Extract the [x, y] coordinate from the center of the cell holding the provided text.  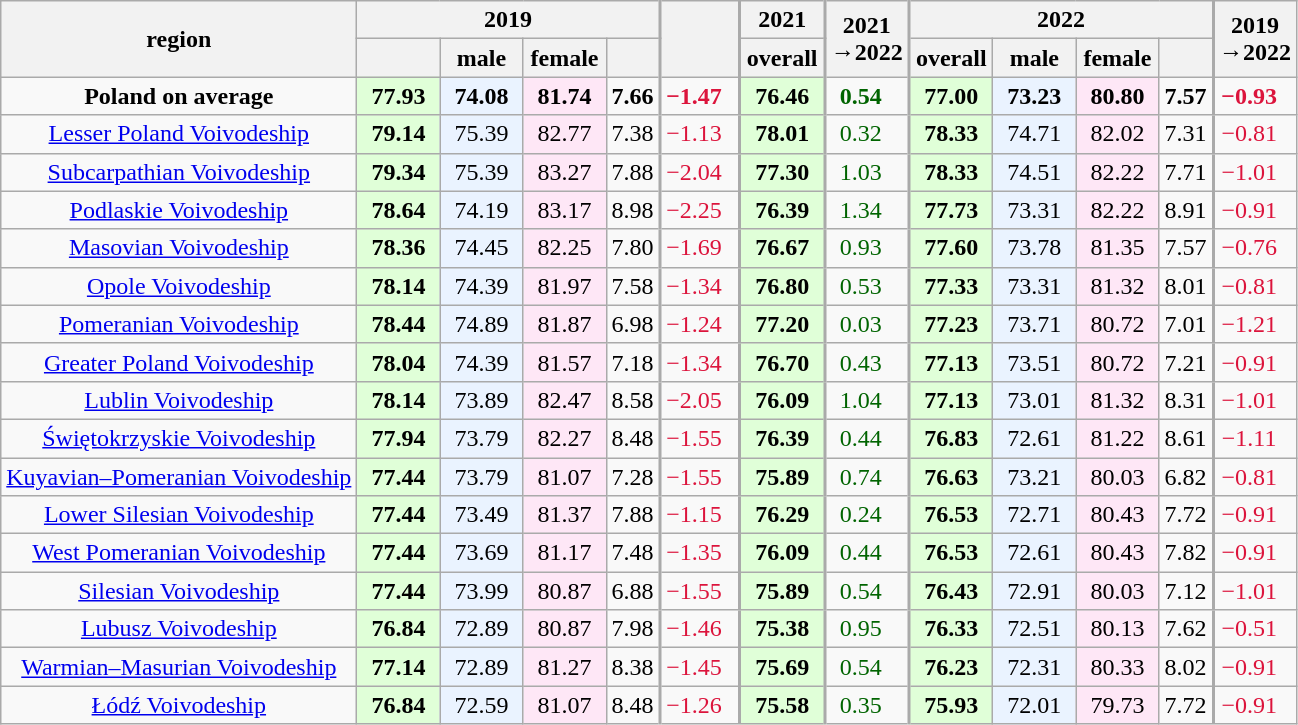
−0.93 [1255, 96]
79.14 [398, 134]
−1.26 [700, 705]
82.47 [564, 400]
Warmian–Masurian Voivodeship [179, 667]
0.43 [866, 362]
0.32 [866, 134]
7.31 [1186, 134]
Poland on average [179, 96]
76.23 [951, 667]
6.98 [633, 324]
76.83 [951, 438]
7.98 [633, 629]
82.27 [564, 438]
77.30 [782, 172]
72.01 [1034, 705]
Lubusz Voivodeship [179, 629]
−1.69 [700, 248]
2022 [1061, 20]
7.01 [1186, 324]
Lublin Voivodeship [179, 400]
7.48 [633, 553]
79.73 [1118, 705]
77.94 [398, 438]
80.33 [1118, 667]
7.38 [633, 134]
1.34 [866, 210]
7.66 [633, 96]
0.74 [866, 477]
76.29 [782, 515]
83.17 [564, 210]
7.80 [633, 248]
Silesian Voivodeship [179, 591]
8.98 [633, 210]
6.88 [633, 591]
73.21 [1034, 477]
77.33 [951, 286]
75.58 [782, 705]
78.36 [398, 248]
75.93 [951, 705]
Łódź Voivodeship [179, 705]
7.28 [633, 477]
73.69 [482, 553]
0.53 [866, 286]
−1.21 [1255, 324]
7.21 [1186, 362]
8.38 [633, 667]
81.27 [564, 667]
73.71 [1034, 324]
−0.51 [1255, 629]
74.08 [482, 96]
72.71 [1034, 515]
81.97 [564, 286]
77.93 [398, 96]
74.45 [482, 248]
2019→2022 [1255, 39]
72.31 [1034, 667]
−0.76 [1255, 248]
79.34 [398, 172]
73.51 [1034, 362]
73.49 [482, 515]
8.31 [1186, 400]
6.82 [1186, 477]
76.43 [951, 591]
72.51 [1034, 629]
73.01 [1034, 400]
Masovian Voivodeship [179, 248]
76.33 [951, 629]
74.51 [1034, 172]
76.67 [782, 248]
73.78 [1034, 248]
75.38 [782, 629]
81.17 [564, 553]
81.35 [1118, 248]
72.59 [482, 705]
75.69 [782, 667]
−1.13 [700, 134]
0.35 [866, 705]
77.60 [951, 248]
74.71 [1034, 134]
73.99 [482, 591]
−1.46 [700, 629]
7.71 [1186, 172]
7.18 [633, 362]
Świętokrzyskie Voivodeship [179, 438]
−1.35 [700, 553]
region [179, 39]
1.03 [866, 172]
80.80 [1118, 96]
74.89 [482, 324]
72.91 [1034, 591]
81.74 [564, 96]
Greater Poland Voivodeship [179, 362]
76.80 [782, 286]
73.23 [1034, 96]
−1.47 [700, 96]
2021→2022 [866, 39]
78.44 [398, 324]
West Pomeranian Voivodeship [179, 553]
0.93 [866, 248]
Pomeranian Voivodeship [179, 324]
78.64 [398, 210]
82.02 [1118, 134]
0.24 [866, 515]
−1.24 [700, 324]
76.46 [782, 96]
74.19 [482, 210]
−2.05 [700, 400]
8.61 [1186, 438]
7.12 [1186, 591]
2021 [782, 20]
81.37 [564, 515]
−1.45 [700, 667]
77.20 [782, 324]
82.77 [564, 134]
Kuyavian–Pomeranian Voivodeship [179, 477]
81.22 [1118, 438]
0.95 [866, 629]
8.01 [1186, 286]
Podlaskie Voivodeship [179, 210]
Subcarpathian Voivodeship [179, 172]
83.27 [564, 172]
77.00 [951, 96]
7.58 [633, 286]
81.87 [564, 324]
8.02 [1186, 667]
7.82 [1186, 553]
76.70 [782, 362]
78.01 [782, 134]
77.23 [951, 324]
1.04 [866, 400]
Lesser Poland Voivodeship [179, 134]
78.04 [398, 362]
−2.04 [700, 172]
−1.15 [700, 515]
82.25 [564, 248]
Opole Voivodeship [179, 286]
2019 [508, 20]
7.62 [1186, 629]
−1.11 [1255, 438]
81.57 [564, 362]
Lower Silesian Voivodeship [179, 515]
8.91 [1186, 210]
8.58 [633, 400]
0.03 [866, 324]
77.14 [398, 667]
77.73 [951, 210]
73.89 [482, 400]
76.63 [951, 477]
−2.25 [700, 210]
80.13 [1118, 629]
